Find where the given text appears and provide that cell's center as (x, y) coordinate. 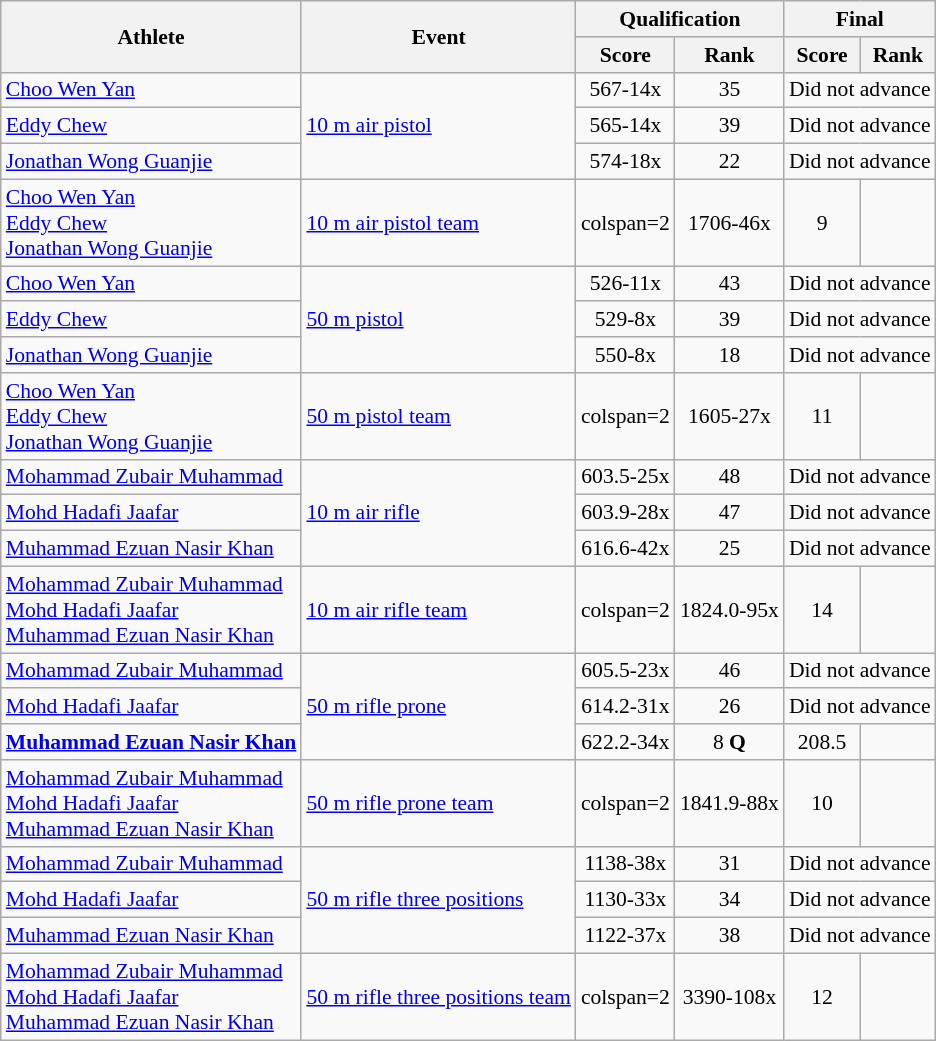
26 (730, 707)
550-8x (626, 355)
603.5-25x (626, 477)
10 (822, 804)
526-11x (626, 284)
50 m rifle three positions team (438, 996)
10 m air pistol (438, 126)
43 (730, 284)
31 (730, 864)
38 (730, 936)
574-18x (626, 162)
529-8x (626, 320)
1130-33x (626, 900)
50 m rifle prone (438, 706)
14 (822, 610)
10 m air rifle (438, 512)
565-14x (626, 126)
47 (730, 513)
Event (438, 36)
3390-108x (730, 996)
35 (730, 90)
50 m rifle prone team (438, 804)
605.5-23x (626, 671)
50 m pistol team (438, 416)
8 Q (730, 742)
622.2-34x (626, 742)
1122-37x (626, 936)
12 (822, 996)
208.5 (822, 742)
614.2-31x (626, 707)
1706-46x (730, 222)
34 (730, 900)
9 (822, 222)
1605-27x (730, 416)
616.6-42x (626, 549)
Final (860, 19)
50 m pistol (438, 320)
567-14x (626, 90)
18 (730, 355)
11 (822, 416)
Qualification (680, 19)
1138-38x (626, 864)
50 m rifle three positions (438, 900)
603.9-28x (626, 513)
46 (730, 671)
10 m air pistol team (438, 222)
1841.9-88x (730, 804)
22 (730, 162)
Athlete (152, 36)
1824.0-95x (730, 610)
25 (730, 549)
48 (730, 477)
10 m air rifle team (438, 610)
